Provide the [x, y] coordinate of the cell's center where the given text is located.  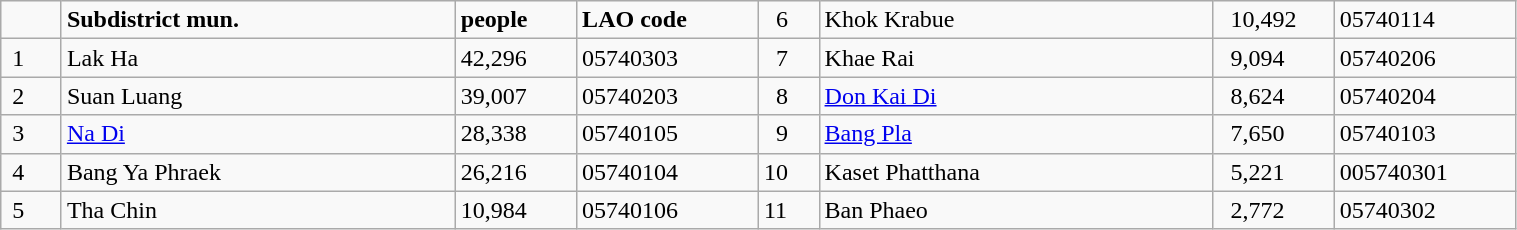
3 [32, 134]
05740106 [668, 210]
8 [788, 96]
Don Kai Di [1016, 96]
Subdistrict mun. [258, 20]
28,338 [516, 134]
people [516, 20]
Lak Ha [258, 58]
10 [788, 172]
5 [32, 210]
26,216 [516, 172]
10,984 [516, 210]
05740203 [668, 96]
7 [788, 58]
5,221 [1274, 172]
05740104 [668, 172]
9,094 [1274, 58]
Tha Chin [258, 210]
1 [32, 58]
05740302 [1425, 210]
05740114 [1425, 20]
Ban Phaeo [1016, 210]
05740206 [1425, 58]
Suan Luang [258, 96]
6 [788, 20]
11 [788, 210]
7,650 [1274, 134]
05740105 [668, 134]
05740103 [1425, 134]
9 [788, 134]
Na Di [258, 134]
8,624 [1274, 96]
05740204 [1425, 96]
Kaset Phatthana [1016, 172]
Khok Krabue [1016, 20]
Bang Ya Phraek [258, 172]
Bang Pla [1016, 134]
2 [32, 96]
10,492 [1274, 20]
42,296 [516, 58]
39,007 [516, 96]
05740303 [668, 58]
005740301 [1425, 172]
Khae Rai [1016, 58]
2,772 [1274, 210]
LAO code [668, 20]
4 [32, 172]
